Return the (x, y) coordinate for the center point of the cell that contains the specified text.  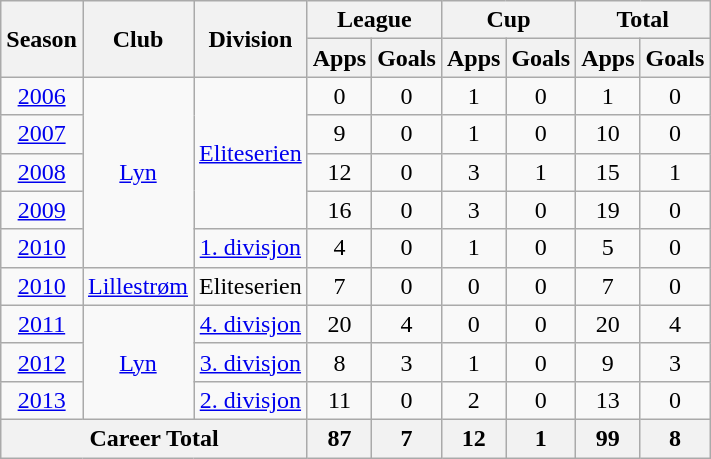
League (374, 20)
4. divisjon (251, 324)
Lillestrøm (138, 286)
2 (473, 400)
2009 (42, 210)
Cup (508, 20)
16 (339, 210)
2007 (42, 134)
11 (339, 400)
2011 (42, 324)
5 (608, 248)
87 (339, 438)
1. divisjon (251, 248)
15 (608, 172)
10 (608, 134)
2006 (42, 96)
13 (608, 400)
3. divisjon (251, 362)
19 (608, 210)
2013 (42, 400)
Division (251, 39)
Season (42, 39)
2. divisjon (251, 400)
2012 (42, 362)
Career Total (154, 438)
99 (608, 438)
Club (138, 39)
Total (643, 20)
2008 (42, 172)
